Return the (x, y) coordinate for the center point of the cell that contains the specified text.  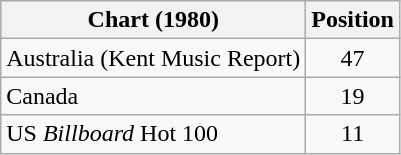
47 (353, 58)
11 (353, 134)
19 (353, 96)
Canada (154, 96)
Position (353, 20)
US Billboard Hot 100 (154, 134)
Australia (Kent Music Report) (154, 58)
Chart (1980) (154, 20)
